Extract the [X, Y] coordinate from the center of the cell holding the provided text.  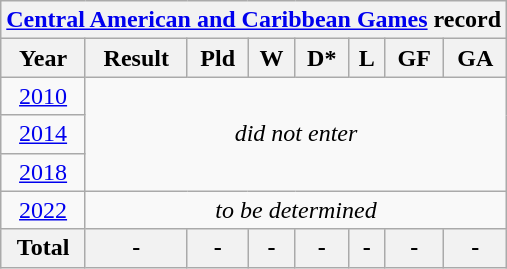
2022 [44, 210]
Pld [218, 58]
L [367, 58]
Total [44, 248]
GA [476, 58]
Central American and Caribbean Games record [254, 20]
2014 [44, 134]
did not enter [296, 134]
Year [44, 58]
Result [136, 58]
D* [322, 58]
W [272, 58]
to be determined [296, 210]
2018 [44, 172]
2010 [44, 96]
GF [414, 58]
